Locate the cell with the specified text and output its [x, y] center coordinate. 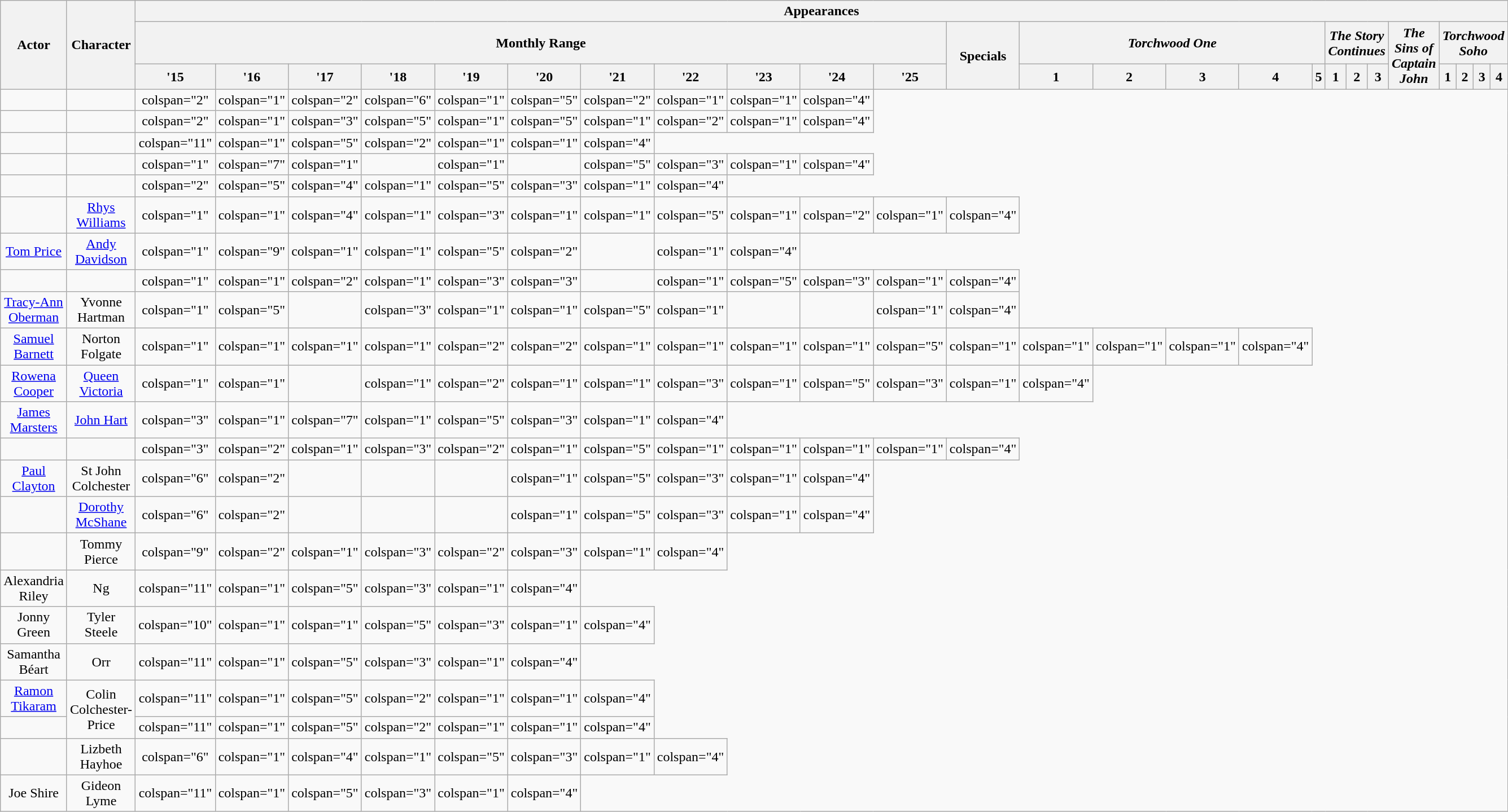
'20 [544, 77]
Ramon Tikaram [34, 699]
Alexandria Riley [34, 588]
'17 [325, 77]
St John Colchester [100, 479]
Appearances [821, 11]
Samuel Barnett [34, 346]
'24 [837, 77]
Tommy Pierce [100, 552]
'15 [176, 77]
Orr [100, 661]
colspan="10" [176, 625]
Character [100, 45]
Yvonne Hartman [100, 309]
Samantha Béart [34, 661]
5 [1319, 77]
James Marsters [34, 420]
Gideon Lyme [100, 793]
Joe Shire [34, 793]
'16 [252, 77]
Torchwood One [1172, 43]
The Sins of Captain John [1414, 55]
Rowena Cooper [34, 383]
Specials [983, 55]
Dorothy McShane [100, 515]
'19 [471, 77]
Lizbeth Hayhoe [100, 756]
'22 [690, 77]
Monthly Range [541, 43]
Actor [34, 45]
Andy Davidson [100, 252]
Tom Price [34, 252]
Jonny Green [34, 625]
'18 [398, 77]
Queen Victoria [100, 383]
Norton Folgate [100, 346]
Tracy-Ann Oberman [34, 309]
'25 [910, 77]
'21 [618, 77]
Rhys Williams [100, 214]
Ng [100, 588]
Torchwood Soho [1474, 43]
Colin Colchester-Price [100, 709]
Paul Clayton [34, 479]
John Hart [100, 420]
'23 [764, 77]
Tyler Steele [100, 625]
The Story Continues [1357, 43]
